Return the [x, y] coordinate for the center point of the cell that contains the specified text.  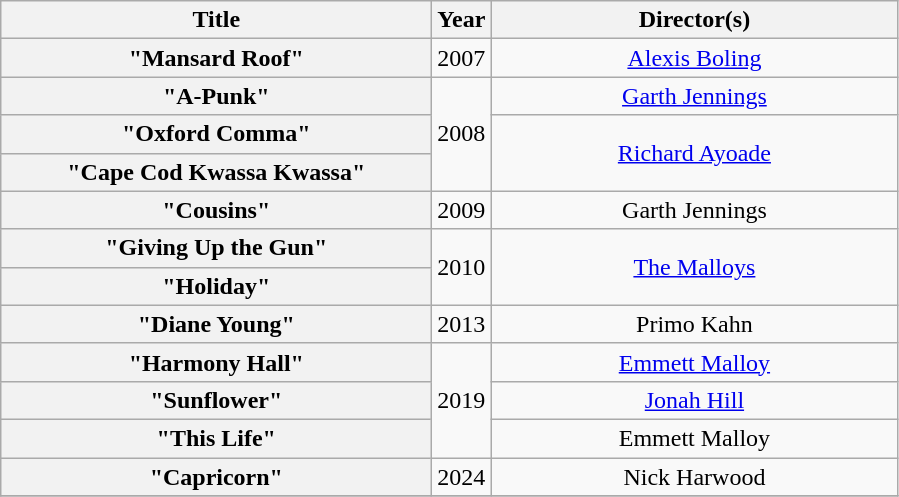
The Malloys [694, 267]
Nick Harwood [694, 477]
2019 [462, 400]
2013 [462, 324]
"Cousins" [216, 210]
"Mansard Roof" [216, 58]
"Cape Cod Kwassa Kwassa" [216, 172]
"Harmony Hall" [216, 362]
"This Life" [216, 438]
Year [462, 20]
"Capricorn" [216, 477]
Richard Ayoade [694, 153]
"Holiday" [216, 286]
"Oxford Comma" [216, 134]
Jonah Hill [694, 400]
Title [216, 20]
2008 [462, 134]
2024 [462, 477]
"Giving Up the Gun" [216, 248]
"Diane Young" [216, 324]
2010 [462, 267]
"Sunflower" [216, 400]
Director(s) [694, 20]
2007 [462, 58]
Alexis Boling [694, 58]
Primo Kahn [694, 324]
"A-Punk" [216, 96]
2009 [462, 210]
